Capture the cell that displays the provided text and extract its [X, Y] central coordinate. 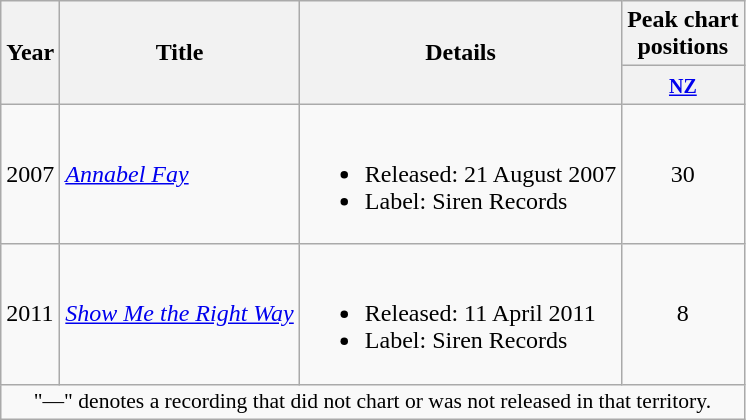
Title [180, 52]
NZ [683, 85]
30 [683, 174]
Released: 11 April 2011Label: Siren Records [460, 314]
2011 [30, 314]
Details [460, 52]
Peak chartpositions [683, 34]
2007 [30, 174]
Released: 21 August 2007Label: Siren Records [460, 174]
Year [30, 52]
Annabel Fay [180, 174]
8 [683, 314]
Show Me the Right Way [180, 314]
"—" denotes a recording that did not chart or was not released in that territory. [372, 402]
